Capture the cell that displays the provided text and extract its [x, y] central coordinate. 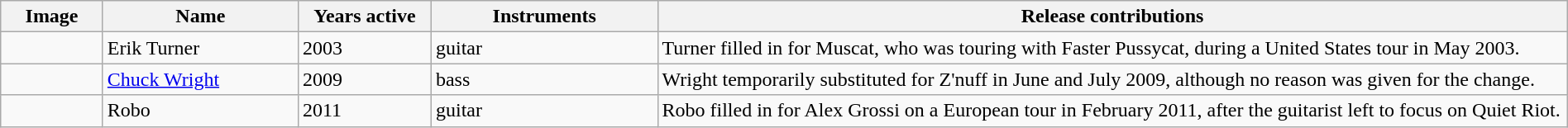
Years active [364, 17]
Instruments [544, 17]
Erik Turner [200, 48]
Wright temporarily substituted for Z'nuff in June and July 2009, although no reason was given for the change. [1112, 79]
Image [52, 17]
Name [200, 17]
Turner filled in for Muscat, who was touring with Faster Pussycat, during a United States tour in May 2003. [1112, 48]
Robo [200, 111]
2009 [364, 79]
bass [544, 79]
2011 [364, 111]
Chuck Wright [200, 79]
Release contributions [1112, 17]
2003 [364, 48]
Robo filled in for Alex Grossi on a European tour in February 2011, after the guitarist left to focus on Quiet Riot. [1112, 111]
